Find where the given text appears and provide that cell's center as [X, Y] coordinate. 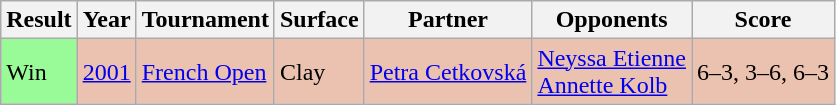
Win [39, 72]
Score [764, 20]
6–3, 3–6, 6–3 [764, 72]
2001 [106, 72]
Opponents [612, 20]
Tournament [205, 20]
Petra Cetkovská [448, 72]
Clay [319, 72]
Partner [448, 20]
Result [39, 20]
French Open [205, 72]
Year [106, 20]
Surface [319, 20]
Neyssa Etienne Annette Kolb [612, 72]
